For the text-containing cell, return its midpoint in [x, y] coordinate format. 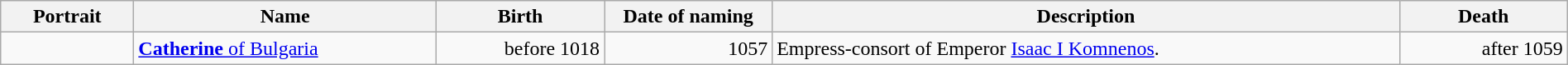
Empress-consort of Emperor Isaac I Komnenos. [1087, 48]
Birth [521, 17]
Death [1484, 17]
Catherine of Bulgaria [285, 48]
after 1059 [1484, 48]
1057 [688, 48]
before 1018 [521, 48]
Name [285, 17]
Date of naming [688, 17]
Description [1087, 17]
Portrait [68, 17]
